Provide the (X, Y) coordinate of the cell's center where the given text is located.  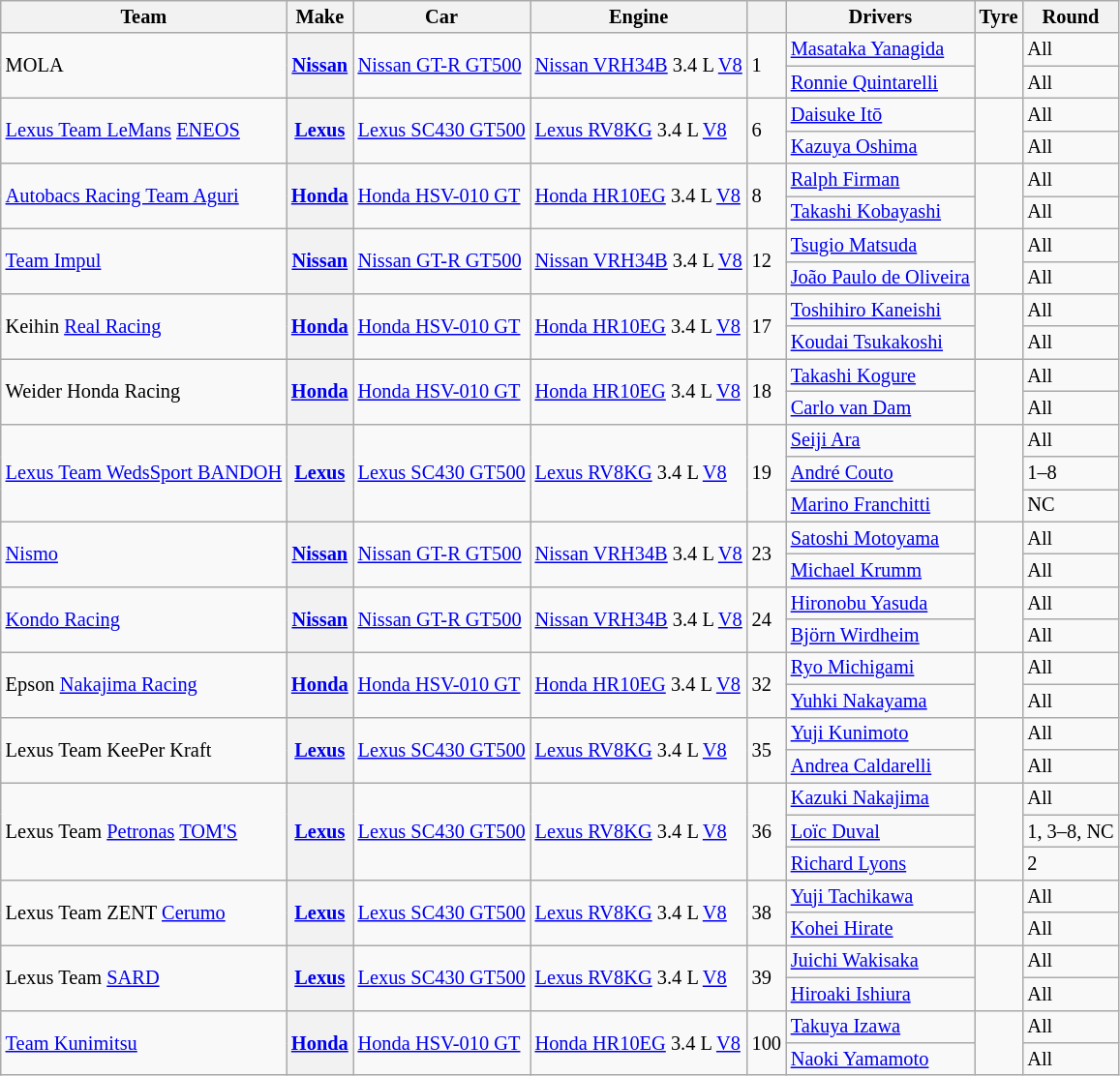
Marino Franchitti (881, 505)
Kazuki Nakajima (881, 798)
32 (767, 683)
Round (1071, 16)
Kondo Racing (143, 619)
Björn Wirdheim (881, 636)
Keihin Real Racing (143, 325)
MOLA (143, 66)
2 (1071, 863)
Naoki Yamamoto (881, 1059)
Loïc Duval (881, 831)
24 (767, 619)
1, 3–8, NC (1071, 831)
Lexus Team KeePer Kraft (143, 749)
Kohei Hirate (881, 929)
Yuji Tachikawa (881, 896)
12 (767, 261)
Make (319, 16)
100 (767, 1043)
Autobacs Racing Team Aguri (143, 195)
35 (767, 749)
Carlo van Dam (881, 407)
João Paulo de Oliveira (881, 278)
Satoshi Motoyama (881, 538)
Ralph Firman (881, 180)
Takashi Kogure (881, 375)
Team Kunimitsu (143, 1043)
Daisuke Itō (881, 114)
Epson Nakajima Racing (143, 683)
Juichi Wakisaka (881, 961)
Lexus Team WedsSport BANDOH (143, 472)
Seiji Ara (881, 440)
Kazuya Oshima (881, 147)
6 (767, 130)
1–8 (1071, 473)
André Couto (881, 473)
Ryo Michigami (881, 668)
Weider Honda Racing (143, 391)
Hiroaki Ishiura (881, 994)
Richard Lyons (881, 863)
Yuhki Nakayama (881, 701)
Engine (639, 16)
Ronnie Quintarelli (881, 82)
36 (767, 830)
Nismo (143, 553)
Koudai Tsukakoshi (881, 343)
Car (441, 16)
Team Impul (143, 261)
Michael Krumm (881, 570)
Tsugio Matsuda (881, 245)
17 (767, 325)
Lexus Team ZENT Cerumo (143, 912)
Toshihiro Kaneishi (881, 310)
39 (767, 977)
Yuji Kunimoto (881, 733)
19 (767, 472)
NC (1071, 505)
Lexus Team SARD (143, 977)
18 (767, 391)
Lexus Team Petronas TOM'S (143, 830)
Drivers (881, 16)
Lexus Team LeMans ENEOS (143, 130)
23 (767, 553)
Tyre (999, 16)
Team (143, 16)
Masataka Yanagida (881, 49)
Takashi Kobayashi (881, 212)
Andrea Caldarelli (881, 765)
8 (767, 195)
Takuya Izawa (881, 1027)
1 (767, 66)
38 (767, 912)
Hironobu Yasuda (881, 603)
